Return the (X, Y) coordinate for the center point of the cell that contains the specified text.  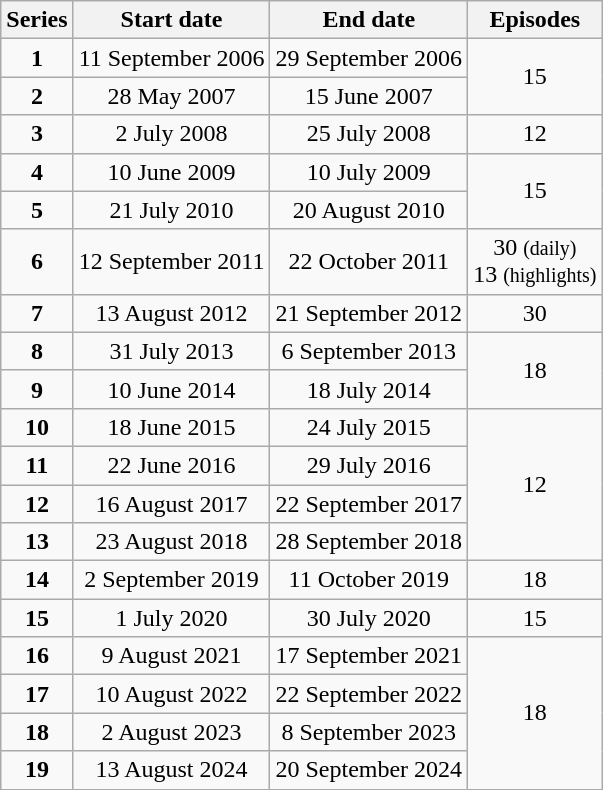
2 July 2008 (172, 134)
29 September 2006 (369, 58)
22 June 2016 (172, 465)
18 June 2015 (172, 427)
19 (37, 770)
8 (37, 351)
10 June 2009 (172, 172)
5 (37, 210)
18 July 2014 (369, 389)
Start date (172, 20)
End date (369, 20)
12 September 2011 (172, 262)
8 September 2023 (369, 732)
15 June 2007 (369, 96)
22 September 2022 (369, 694)
10 July 2009 (369, 172)
14 (37, 580)
2 September 2019 (172, 580)
13 August 2012 (172, 313)
28 September 2018 (369, 542)
29 July 2016 (369, 465)
Series (37, 20)
3 (37, 134)
21 July 2010 (172, 210)
25 July 2008 (369, 134)
7 (37, 313)
30 (535, 313)
28 May 2007 (172, 96)
6 September 2013 (369, 351)
2 August 2023 (172, 732)
10 June 2014 (172, 389)
4 (37, 172)
30 July 2020 (369, 618)
16 (37, 656)
9 (37, 389)
22 October 2011 (369, 262)
11 September 2006 (172, 58)
21 September 2012 (369, 313)
13 August 2024 (172, 770)
31 July 2013 (172, 351)
1 (37, 58)
10 (37, 427)
24 July 2015 (369, 427)
16 August 2017 (172, 503)
9 August 2021 (172, 656)
10 August 2022 (172, 694)
20 September 2024 (369, 770)
1 July 2020 (172, 618)
11 (37, 465)
Episodes (535, 20)
6 (37, 262)
22 September 2017 (369, 503)
30 (daily) 13 (highlights) (535, 262)
11 October 2019 (369, 580)
23 August 2018 (172, 542)
13 (37, 542)
2 (37, 96)
17 (37, 694)
17 September 2021 (369, 656)
20 August 2010 (369, 210)
